Capture the cell that displays the provided text and extract its [X, Y] central coordinate. 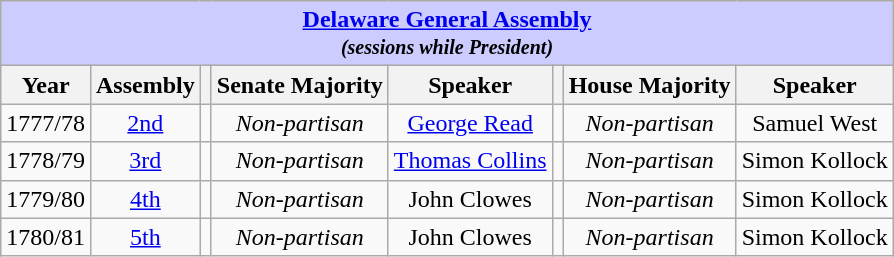
Thomas Collins [470, 161]
Senate Majority [300, 85]
Samuel West [814, 123]
5th [145, 237]
1777/78 [46, 123]
2nd [145, 123]
1780/81 [46, 237]
3rd [145, 161]
Delaware General Assembly (sessions while President) [447, 34]
1778/79 [46, 161]
Year [46, 85]
George Read [470, 123]
Assembly [145, 85]
4th [145, 199]
House Majority [650, 85]
1779/80 [46, 199]
